Capture the cell that displays the provided text and extract its (x, y) central coordinate. 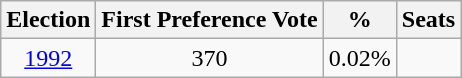
370 (210, 58)
Election (48, 20)
1992 (48, 58)
0.02% (360, 58)
% (360, 20)
Seats (428, 20)
First Preference Vote (210, 20)
